Find where the given text appears and provide that cell's center as [x, y] coordinate. 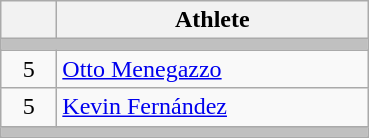
Otto Menegazzo [212, 69]
Kevin Fernández [212, 107]
Athlete [212, 20]
